Find where the given text appears and provide that cell's center as (X, Y) coordinate. 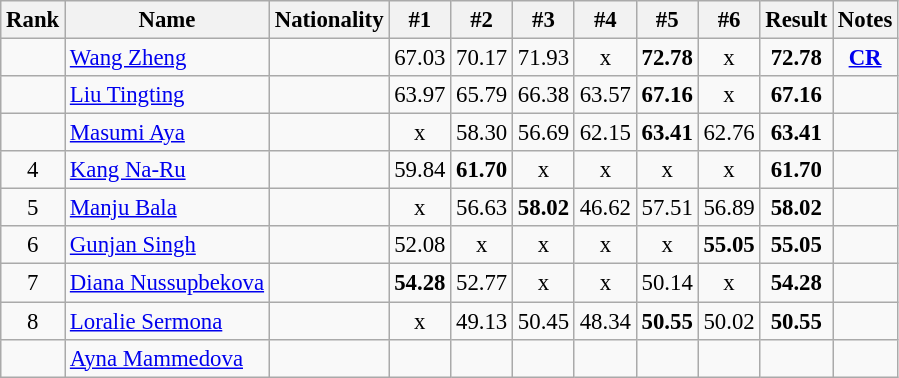
56.63 (482, 208)
8 (33, 321)
48.34 (605, 321)
Gunjan Singh (168, 245)
#2 (482, 20)
Liu Tingting (168, 95)
57.51 (667, 208)
Ayna Mammedova (168, 358)
Diana Nussupbekova (168, 283)
4 (33, 170)
49.13 (482, 321)
56.69 (544, 133)
46.62 (605, 208)
63.97 (420, 95)
Nationality (328, 20)
71.93 (544, 58)
67.03 (420, 58)
Wang Zheng (168, 58)
52.77 (482, 283)
5 (33, 208)
Manju Bala (168, 208)
7 (33, 283)
50.45 (544, 321)
#5 (667, 20)
65.79 (482, 95)
Notes (866, 20)
Loralie Sermona (168, 321)
Result (796, 20)
59.84 (420, 170)
52.08 (420, 245)
63.57 (605, 95)
#3 (544, 20)
66.38 (544, 95)
Rank (33, 20)
CR (866, 58)
50.02 (729, 321)
#1 (420, 20)
50.14 (667, 283)
58.30 (482, 133)
62.15 (605, 133)
56.89 (729, 208)
6 (33, 245)
#6 (729, 20)
Masumi Aya (168, 133)
Name (168, 20)
70.17 (482, 58)
#4 (605, 20)
62.76 (729, 133)
Kang Na-Ru (168, 170)
